Provide the [X, Y] coordinate of the cell's center where the given text is located.  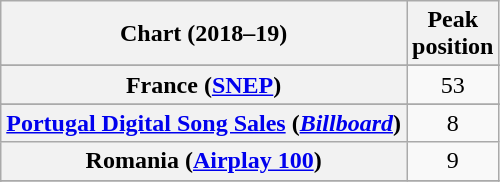
France (SNEP) [204, 85]
Portugal Digital Song Sales (Billboard) [204, 123]
53 [452, 85]
8 [452, 123]
Chart (2018–19) [204, 34]
Peakposition [452, 34]
9 [452, 161]
Romania (Airplay 100) [204, 161]
